Identify which cell holds the provided text, then report its [X, Y] central coordinate. 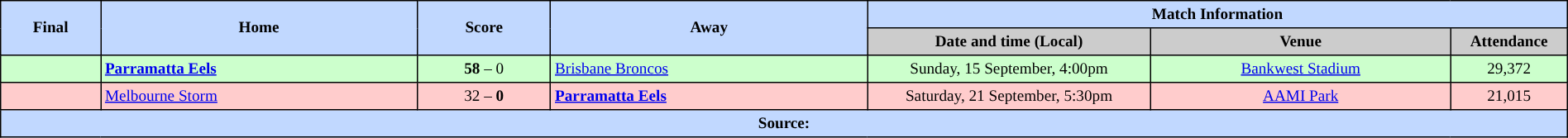
Source: [784, 124]
Venue [1300, 41]
Away [710, 28]
58 – 0 [485, 69]
29,372 [1508, 69]
Home [260, 28]
21,015 [1508, 96]
Sunday, 15 September, 4:00pm [1009, 69]
32 – 0 [485, 96]
Match Information [1217, 15]
Attendance [1508, 41]
Brisbane Broncos [710, 69]
AAMI Park [1300, 96]
Final [51, 28]
Score [485, 28]
Date and time (Local) [1009, 41]
Saturday, 21 September, 5:30pm [1009, 96]
Melbourne Storm [260, 96]
Bankwest Stadium [1300, 69]
